Return the (x, y) coordinate for the center point of the cell that contains the specified text.  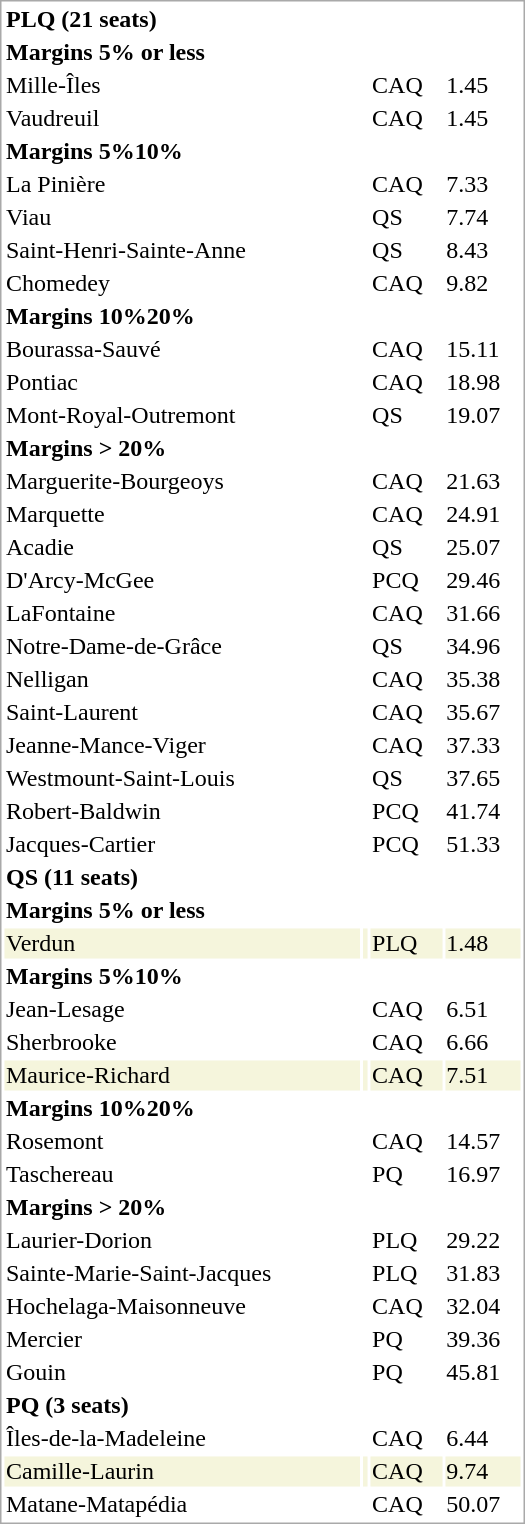
18.98 (483, 383)
Robert-Baldwin (182, 811)
LaFontaine (182, 613)
Saint-Henri-Sainte-Anne (182, 251)
37.65 (483, 779)
La Pinière (182, 185)
Chomedey (182, 283)
Jacques-Cartier (182, 845)
14.57 (483, 1141)
Marquette (182, 515)
9.82 (483, 283)
35.38 (483, 679)
PQ (3 seats) (182, 1405)
16.97 (483, 1175)
7.51 (483, 1075)
29.22 (483, 1241)
45.81 (483, 1373)
Mont-Royal-Outremont (182, 415)
41.74 (483, 811)
Vaudreuil (182, 119)
21.63 (483, 481)
50.07 (483, 1505)
Notre-Dame-de-Grâce (182, 647)
QS (11 seats) (182, 877)
D'Arcy-McGee (182, 581)
31.66 (483, 613)
Sainte-Marie-Saint-Jacques (182, 1273)
29.46 (483, 581)
Mille-Îles (182, 85)
31.83 (483, 1273)
Acadie (182, 547)
Maurice-Richard (182, 1075)
Westmount-Saint-Louis (182, 779)
6.51 (483, 1009)
35.67 (483, 713)
Mercier (182, 1339)
24.91 (483, 515)
32.04 (483, 1307)
15.11 (483, 349)
51.33 (483, 845)
Verdun (182, 943)
Hochelaga-Maisonneuve (182, 1307)
Pontiac (182, 383)
6.44 (483, 1439)
6.66 (483, 1043)
19.07 (483, 415)
34.96 (483, 647)
Nelligan (182, 679)
7.74 (483, 217)
Laurier-Dorion (182, 1241)
PLQ (21 seats) (182, 19)
Camille-Laurin (182, 1471)
Taschereau (182, 1175)
Rosemont (182, 1141)
Jean-Lesage (182, 1009)
Saint-Laurent (182, 713)
8.43 (483, 251)
Matane-Matapédia (182, 1505)
Bourassa-Sauvé (182, 349)
Gouin (182, 1373)
Viau (182, 217)
39.36 (483, 1339)
Îles-de-la-Madeleine (182, 1439)
1.48 (483, 943)
Sherbrooke (182, 1043)
37.33 (483, 745)
7.33 (483, 185)
25.07 (483, 547)
9.74 (483, 1471)
Jeanne-Mance-Viger (182, 745)
Marguerite-Bourgeoys (182, 481)
